Detect which cell encompasses the target text, then output its [x, y] center coordinate. 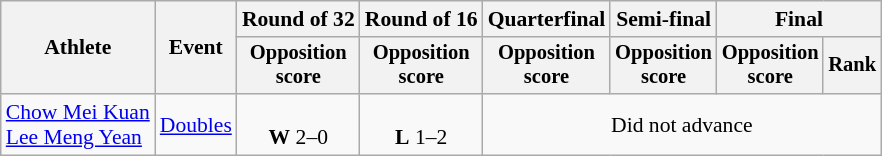
Final [799, 19]
Event [196, 48]
Quarterfinal [547, 19]
Round of 16 [422, 19]
Doubles [196, 124]
Rank [852, 66]
Semi-final [664, 19]
Athlete [78, 48]
Round of 32 [298, 19]
L 1–2 [422, 124]
Chow Mei KuanLee Meng Yean [78, 124]
W 2–0 [298, 124]
Did not advance [682, 124]
